Locate the cell with the specified text and output its (X, Y) center coordinate. 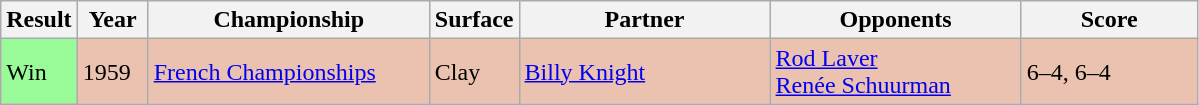
1959 (112, 72)
French Championships (288, 72)
Result (39, 20)
Win (39, 72)
Championship (288, 20)
Surface (474, 20)
6–4, 6–4 (1109, 72)
Rod Laver Renée Schuurman (896, 72)
Partner (644, 20)
Clay (474, 72)
Score (1109, 20)
Year (112, 20)
Opponents (896, 20)
Billy Knight (644, 72)
